Return the [x, y] coordinate for the center point of the cell that contains the specified text.  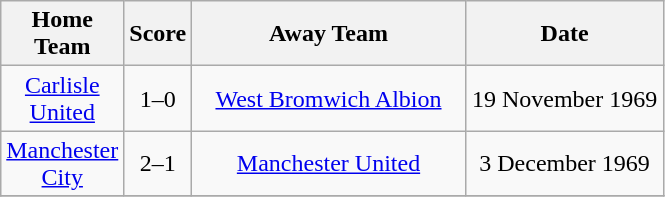
19 November 1969 [564, 98]
Date [564, 34]
Manchester United [329, 164]
Carlisle United [62, 98]
2–1 [158, 164]
1–0 [158, 98]
Score [158, 34]
West Bromwich Albion [329, 98]
Manchester City [62, 164]
Home Team [62, 34]
Away Team [329, 34]
3 December 1969 [564, 164]
